Return [x, y] of the center of cell containing provided text 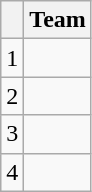
4 [12, 172]
Team [58, 20]
3 [12, 134]
2 [12, 96]
1 [12, 58]
